Provide the (x, y) coordinate of the cell's center where the given text is located.  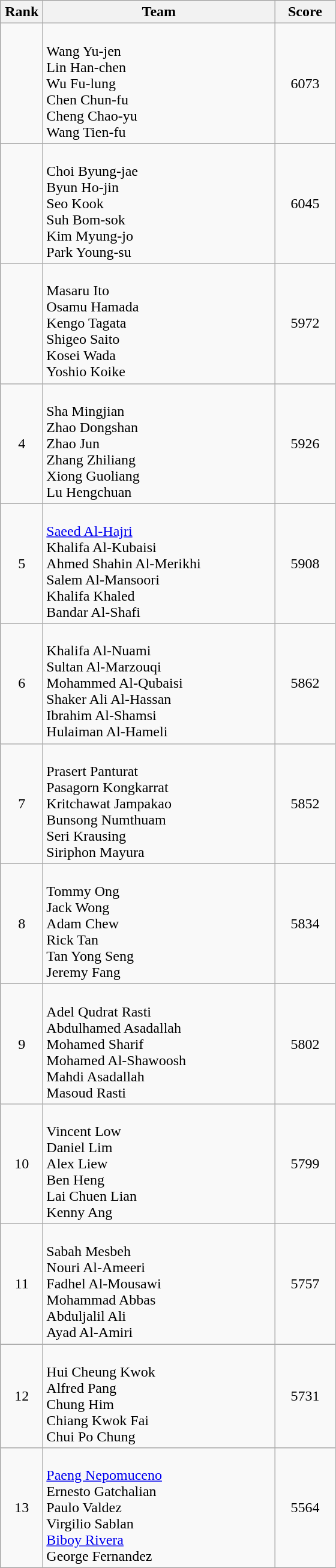
5 (22, 563)
Score (305, 12)
5834 (305, 924)
6073 (305, 83)
13 (22, 1508)
10 (22, 1164)
6 (22, 683)
5862 (305, 683)
6045 (305, 203)
Paeng NepomucenoErnesto GatchalianPaulo ValdezVirgilio SablanBiboy RiveraGeorge Fernandez (159, 1508)
Wang Yu-jenLin Han-chenWu Fu-lungChen Chun-fuCheng Chao-yuWang Tien-fu (159, 83)
Adel Qudrat RastiAbdulhamed AsadallahMohamed SharifMohamed Al-ShawooshMahdi AsadallahMasoud Rasti (159, 1044)
9 (22, 1044)
8 (22, 924)
5802 (305, 1044)
Rank (22, 12)
5799 (305, 1164)
Hui Cheung KwokAlfred PangChung HimChiang Kwok FaiChui Po Chung (159, 1396)
5908 (305, 563)
5731 (305, 1396)
5757 (305, 1284)
Team (159, 12)
11 (22, 1284)
4 (22, 443)
Choi Byung-jaeByun Ho-jinSeo KookSuh Bom-sokKim Myung-joPark Young-su (159, 203)
5926 (305, 443)
Sha MingjianZhao DongshanZhao JunZhang ZhiliangXiong GuoliangLu Hengchuan (159, 443)
Saeed Al-HajriKhalifa Al-KubaisiAhmed Shahin Al-MerikhiSalem Al-MansooriKhalifa KhaledBandar Al-Shafi (159, 563)
Vincent LowDaniel LimAlex LiewBen HengLai Chuen LianKenny Ang (159, 1164)
Sabah MesbehNouri Al-AmeeriFadhel Al-MousawiMohammad AbbasAbduljalil AliAyad Al-Amiri (159, 1284)
Prasert PanturatPasagorn KongkarratKritchawat JampakaoBunsong NumthuamSeri KrausingSiriphon Mayura (159, 804)
Khalifa Al-NuamiSultan Al-MarzouqiMohammed Al-QubaisiShaker Ali Al-HassanIbrahim Al-ShamsiHulaiman Al-Hameli (159, 683)
5564 (305, 1508)
Masaru ItoOsamu HamadaKengo TagataShigeo SaitoKosei WadaYoshio Koike (159, 323)
12 (22, 1396)
7 (22, 804)
5852 (305, 804)
5972 (305, 323)
Tommy OngJack WongAdam ChewRick TanTan Yong SengJeremy Fang (159, 924)
